Identify which cell holds the provided text, then report its (x, y) central coordinate. 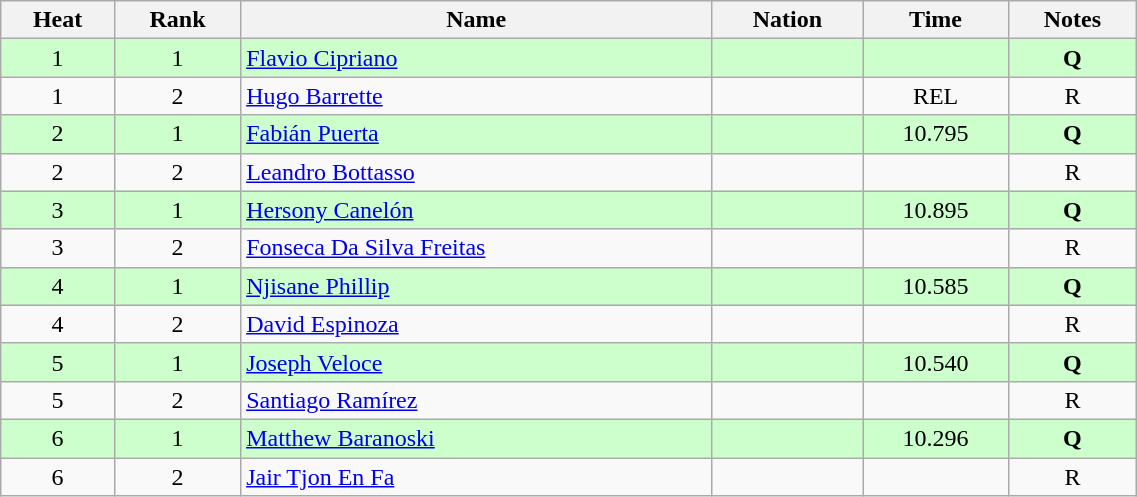
Name (476, 20)
10.585 (936, 286)
Joseph Veloce (476, 362)
Santiago Ramírez (476, 400)
Nation (788, 20)
Time (936, 20)
Njisane Phillip (476, 286)
Jair Tjon En Fa (476, 477)
Flavio Cipriano (476, 58)
Matthew Baranoski (476, 438)
10.296 (936, 438)
David Espinoza (476, 324)
10.540 (936, 362)
Leandro Bottasso (476, 172)
Rank (177, 20)
Heat (58, 20)
Fabián Puerta (476, 134)
Fonseca Da Silva Freitas (476, 248)
Notes (1072, 20)
10.795 (936, 134)
Hugo Barrette (476, 96)
REL (936, 96)
Hersony Canelón (476, 210)
10.895 (936, 210)
